Find where the given text appears and provide that cell's center as (x, y) coordinate. 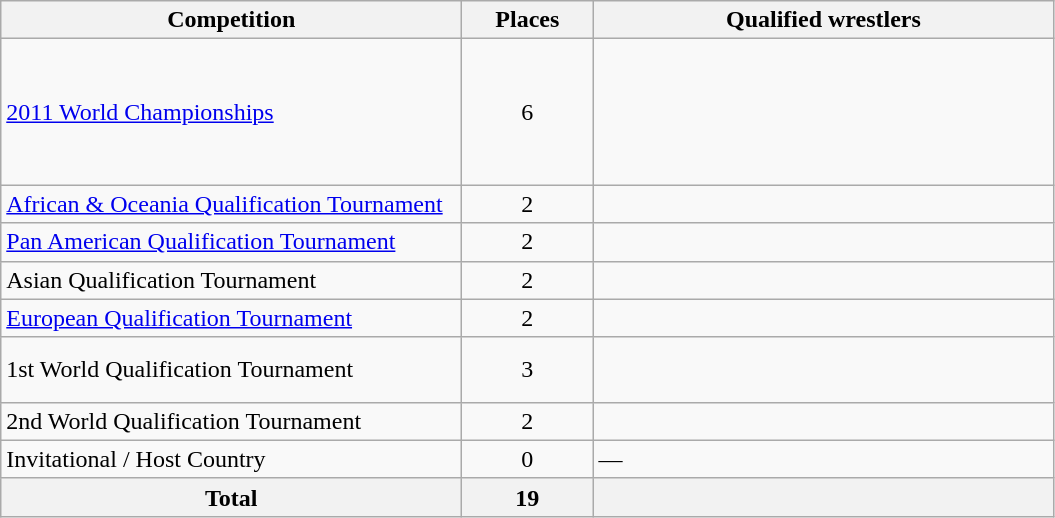
African & Oceania Qualification Tournament (232, 204)
— (824, 459)
European Qualification Tournament (232, 318)
Competition (232, 20)
6 (528, 112)
Qualified wrestlers (824, 20)
0 (528, 459)
Pan American Qualification Tournament (232, 242)
Places (528, 20)
Invitational / Host Country (232, 459)
1st World Qualification Tournament (232, 370)
3 (528, 370)
19 (528, 497)
Total (232, 497)
2011 World Championships (232, 112)
Asian Qualification Tournament (232, 280)
2nd World Qualification Tournament (232, 421)
